Search for the cell housing the specified text and yield its (x, y) center coordinate. 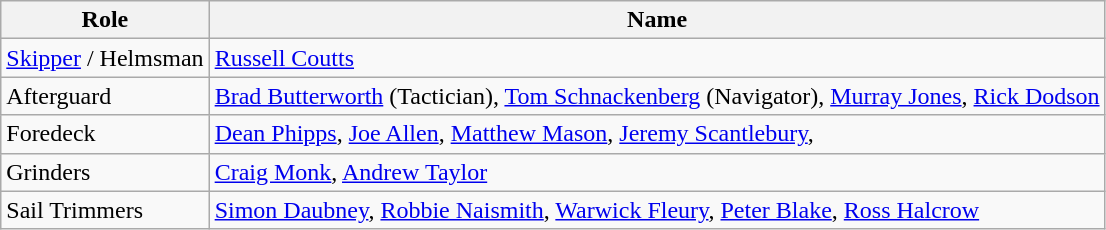
Sail Trimmers (105, 210)
Name (657, 20)
Russell Coutts (657, 58)
Craig Monk, Andrew Taylor (657, 172)
Foredeck (105, 134)
Skipper / Helmsman (105, 58)
Grinders (105, 172)
Role (105, 20)
Simon Daubney, Robbie Naismith, Warwick Fleury, Peter Blake, Ross Halcrow (657, 210)
Dean Phipps, Joe Allen, Matthew Mason, Jeremy Scantlebury, (657, 134)
Brad Butterworth (Tactician), Tom Schnackenberg (Navigator), Murray Jones, Rick Dodson (657, 96)
Afterguard (105, 96)
